From the cell containing the given text, extract its center point as (x, y) coordinate. 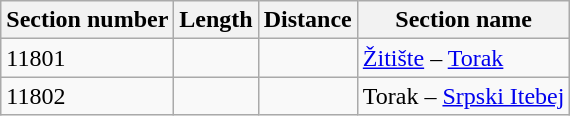
Torak – Srpski Itebej (464, 96)
Section name (464, 20)
11802 (88, 96)
11801 (88, 58)
Section number (88, 20)
Distance (308, 20)
Žitište – Torak (464, 58)
Length (216, 20)
